Extract the (X, Y) coordinate from the center of the cell holding the provided text.  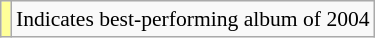
Indicates best-performing album of 2004 (193, 19)
